Search for the cell housing the specified text and yield its [x, y] center coordinate. 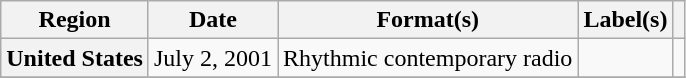
United States [75, 58]
Rhythmic contemporary radio [428, 58]
Label(s) [626, 20]
Region [75, 20]
July 2, 2001 [212, 58]
Format(s) [428, 20]
Date [212, 20]
